Scan for the cell matching the given text and deliver its [X, Y] coordinate at center. 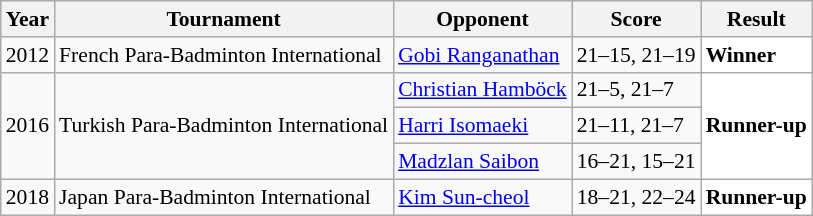
Madzlan Saibon [482, 162]
Gobi Ranganathan [482, 55]
Winner [756, 55]
21–11, 21–7 [636, 126]
Christian Hamböck [482, 90]
Turkish Para-Badminton International [224, 126]
Year [28, 19]
French Para-Badminton International [224, 55]
Score [636, 19]
2018 [28, 197]
2016 [28, 126]
Japan Para-Badminton International [224, 197]
21–15, 21–19 [636, 55]
Harri Isomaeki [482, 126]
Opponent [482, 19]
Kim Sun-cheol [482, 197]
16–21, 15–21 [636, 162]
Tournament [224, 19]
18–21, 22–24 [636, 197]
Result [756, 19]
2012 [28, 55]
21–5, 21–7 [636, 90]
